Identify which cell holds the provided text, then report its (x, y) central coordinate. 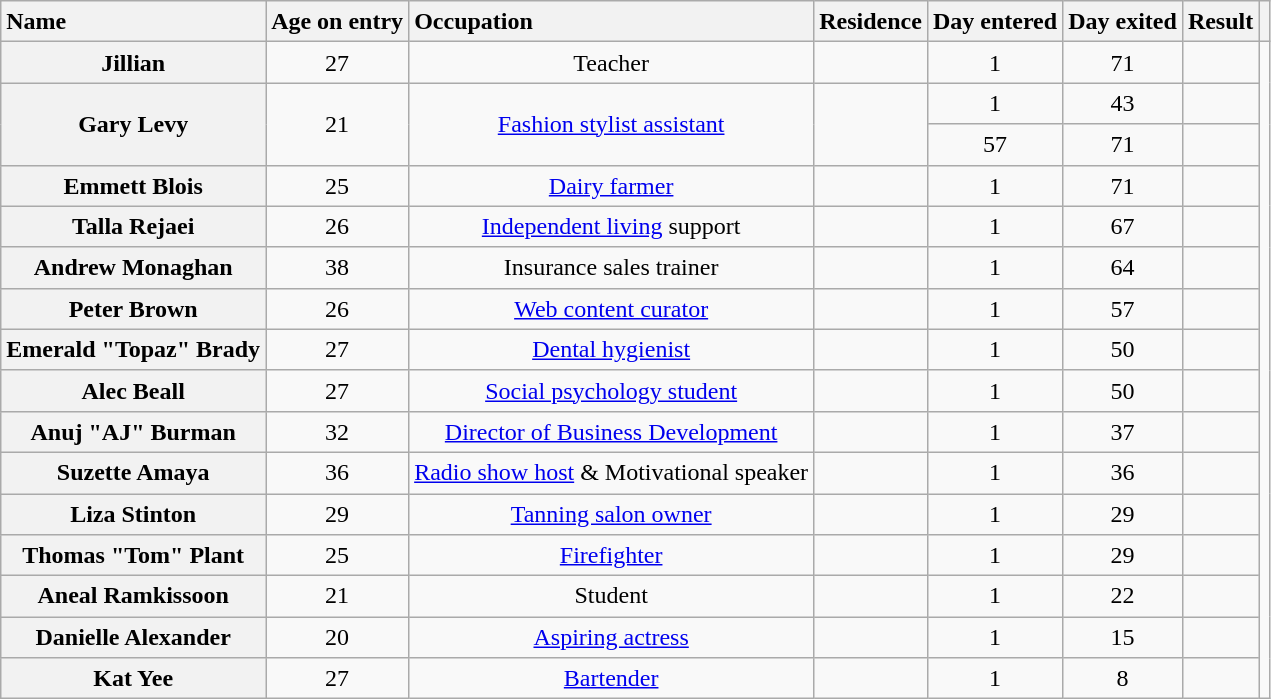
Occupation (612, 22)
Social psychology student (612, 390)
Day entered (994, 22)
Dairy farmer (612, 186)
67 (1123, 226)
Andrew Monaghan (134, 268)
Aspiring actress (612, 638)
Radio show host & Motivational speaker (612, 472)
43 (1123, 104)
Insurance sales trainer (612, 268)
Age on entry (338, 22)
64 (1123, 268)
Emerald "Topaz" Brady (134, 350)
Student (612, 596)
Firefighter (612, 556)
Residence (871, 22)
Result (1220, 22)
Danielle Alexander (134, 638)
Talla Rejaei (134, 226)
38 (338, 268)
32 (338, 432)
Director of Business Development (612, 432)
Dental hygienist (612, 350)
20 (338, 638)
Alec Beall (134, 390)
Thomas "Tom" Plant (134, 556)
Jillian (134, 62)
8 (1123, 678)
22 (1123, 596)
Peter Brown (134, 308)
Teacher (612, 62)
15 (1123, 638)
Bartender (612, 678)
Tanning salon owner (612, 514)
Kat Yee (134, 678)
Suzette Amaya (134, 472)
Name (134, 22)
Day exited (1123, 22)
Emmett Blois (134, 186)
Aneal Ramkissoon (134, 596)
Fashion stylist assistant (612, 124)
Anuj "AJ" Burman (134, 432)
Gary Levy (134, 124)
37 (1123, 432)
Liza Stinton (134, 514)
Independent living support (612, 226)
Web content curator (612, 308)
